Search for the cell housing the specified text and yield its (X, Y) center coordinate. 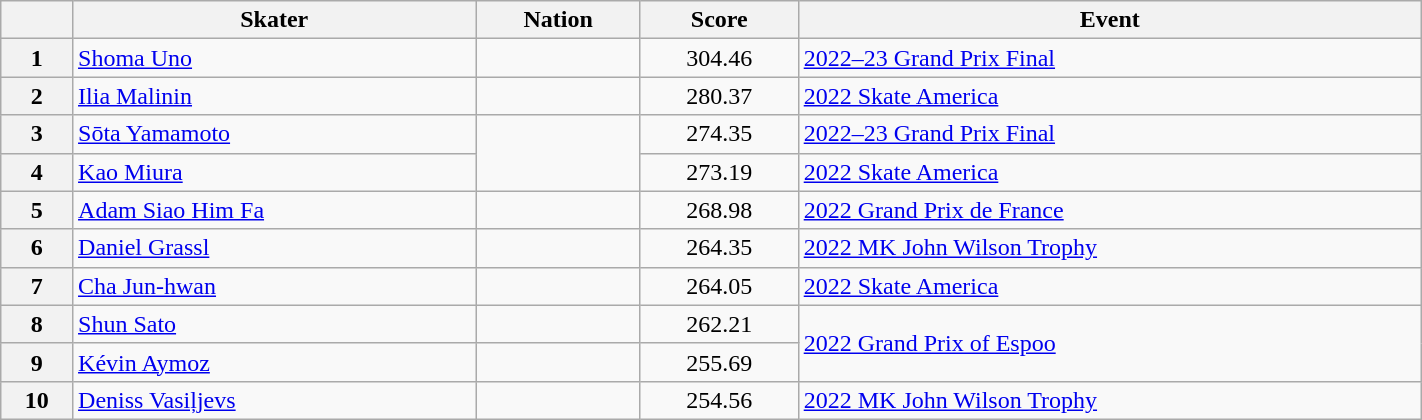
264.35 (719, 248)
6 (37, 248)
Kévin Aymoz (274, 362)
Score (719, 20)
Deniss Vasiļjevs (274, 400)
5 (37, 210)
Shun Sato (274, 324)
10 (37, 400)
3 (37, 134)
4 (37, 172)
Skater (274, 20)
280.37 (719, 96)
Adam Siao Him Fa (274, 210)
Daniel Grassl (274, 248)
1 (37, 58)
304.46 (719, 58)
Ilia Malinin (274, 96)
2022 Grand Prix de France (1110, 210)
264.05 (719, 286)
2022 Grand Prix of Espoo (1110, 343)
Shoma Uno (274, 58)
7 (37, 286)
254.56 (719, 400)
2 (37, 96)
262.21 (719, 324)
273.19 (719, 172)
Event (1110, 20)
268.98 (719, 210)
Nation (558, 20)
Kao Miura (274, 172)
274.35 (719, 134)
8 (37, 324)
255.69 (719, 362)
9 (37, 362)
Sōta Yamamoto (274, 134)
Cha Jun-hwan (274, 286)
